For the text-containing cell, return its midpoint in [X, Y] coordinate format. 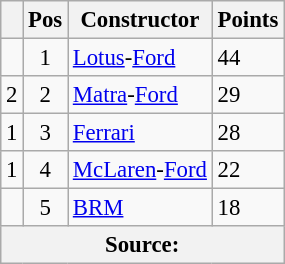
18 [248, 208]
28 [248, 133]
Lotus-Ford [140, 58]
22 [248, 170]
Pos [46, 20]
Constructor [140, 20]
Matra-Ford [140, 95]
Points [248, 20]
Source: [142, 245]
McLaren-Ford [140, 170]
Ferrari [140, 133]
44 [248, 58]
29 [248, 95]
5 [46, 208]
4 [46, 170]
BRM [140, 208]
3 [46, 133]
